Return the (x, y) coordinate for the center point of the cell that contains the specified text.  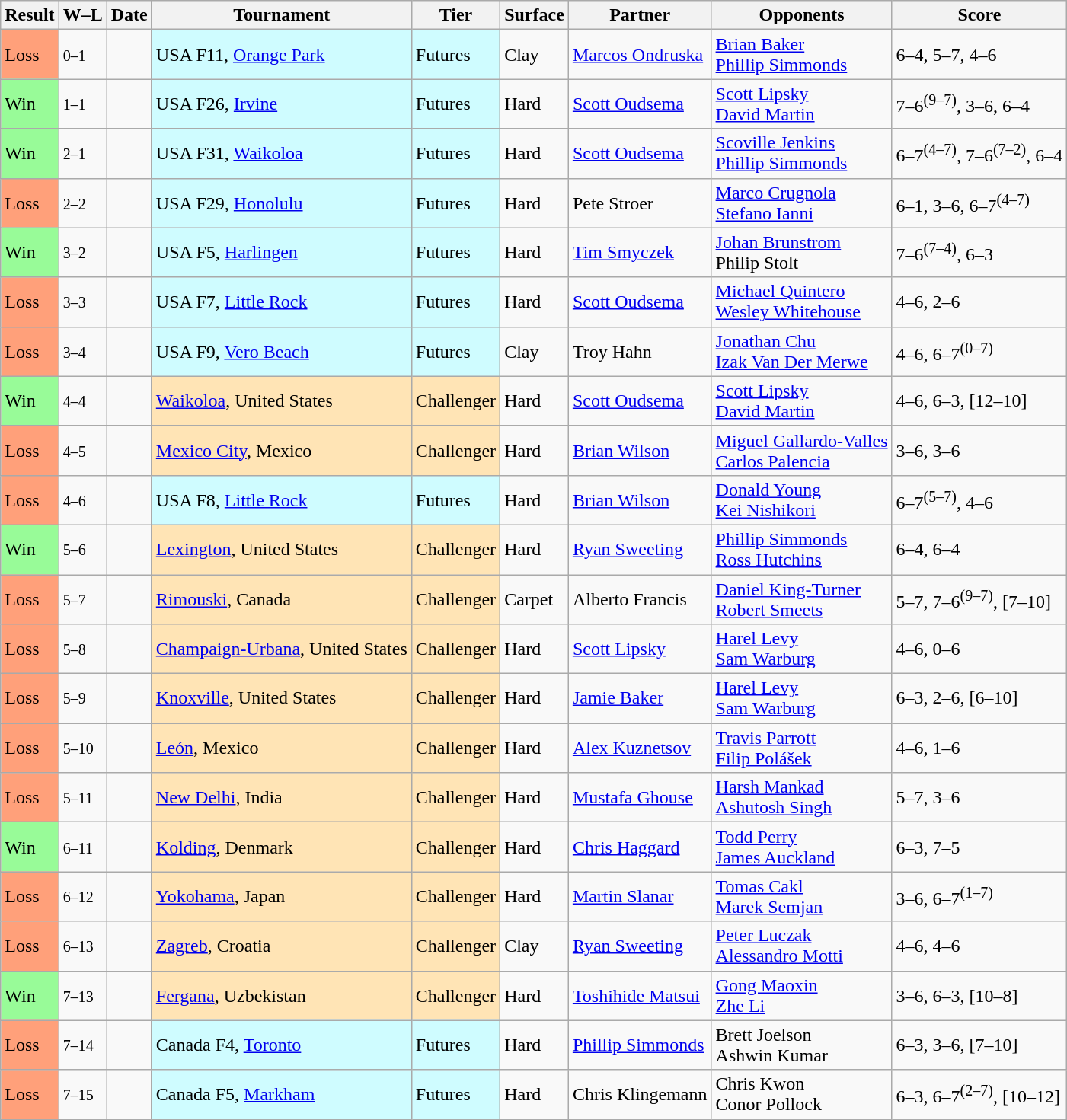
Toshihide Matsui (640, 996)
Jamie Baker (640, 699)
7–6(7–4), 6–3 (979, 253)
Jonathan Chu Izak Van Der Merwe (801, 352)
Canada F5, Markham (282, 1095)
Lexington, United States (282, 550)
2–2 (82, 203)
Gong Maoxin Zhe Li (801, 996)
Harsh Mankad Ashutosh Singh (801, 798)
Peter Luczak Alessandro Motti (801, 946)
Scott Lipsky (640, 649)
Johan Brunstrom Philip Stolt (801, 253)
Chris Klingemann (640, 1095)
Tier (455, 15)
Rimouski, Canada (282, 598)
4–6, 6–7(0–7) (979, 352)
3–2 (82, 253)
Pete Stroer (640, 203)
Scoville Jenkins Phillip Simmonds (801, 154)
2–1 (82, 154)
Fergana, Uzbekistan (282, 996)
5–7, 7–6(9–7), [7–10] (979, 598)
3–4 (82, 352)
USA F7, Little Rock (282, 302)
4–6, 0–6 (979, 649)
W–L (82, 15)
Canada F4, Toronto (282, 1045)
Mustafa Ghouse (640, 798)
Miguel Gallardo-Valles Carlos Palencia (801, 451)
6–13 (82, 946)
4–6 (82, 499)
Yokohama, Japan (282, 897)
USA F31, Waikoloa (282, 154)
5–6 (82, 550)
6–3, 2–6, [6–10] (979, 699)
3–6, 6–3, [10–8] (979, 996)
Daniel King-Turner Robert Smeets (801, 598)
Chris Kwon Conor Pollock (801, 1095)
Score (979, 15)
USA F11, Orange Park (282, 55)
Troy Hahn (640, 352)
USA F8, Little Rock (282, 499)
5–7 (82, 598)
Phillip Simmonds Ross Hutchins (801, 550)
6–4, 5–7, 4–6 (979, 55)
Alberto Francis (640, 598)
4–6, 1–6 (979, 748)
6–7(4–7), 7–6(7–2), 6–4 (979, 154)
Michael Quintero Wesley Whitehouse (801, 302)
3–6, 6–7(1–7) (979, 897)
Chris Haggard (640, 847)
Result (30, 15)
New Delhi, India (282, 798)
Tomas Cakl Marek Semjan (801, 897)
Opponents (801, 15)
Tournament (282, 15)
Partner (640, 15)
Marco Crugnola Stefano Ianni (801, 203)
6–1, 3–6, 6–7(4–7) (979, 203)
7–14 (82, 1045)
Brett Joelson Ashwin Kumar (801, 1045)
Zagreb, Croatia (282, 946)
5–10 (82, 748)
6–7(5–7), 4–6 (979, 499)
USA F29, Honolulu (282, 203)
3–3 (82, 302)
USA F5, Harlingen (282, 253)
Knoxville, United States (282, 699)
Carpet (535, 598)
Donald Young Kei Nishikori (801, 499)
USA F26, Irvine (282, 104)
Travis Parrott Filip Polášek (801, 748)
Date (129, 15)
Alex Kuznetsov (640, 748)
Mexico City, Mexico (282, 451)
Champaign-Urbana, United States (282, 649)
Todd Perry James Auckland (801, 847)
4–5 (82, 451)
3–6, 3–6 (979, 451)
0–1 (82, 55)
Brian Baker Phillip Simmonds (801, 55)
4–4 (82, 400)
6–12 (82, 897)
Marcos Ondruska (640, 55)
1–1 (82, 104)
4–6, 4–6 (979, 946)
Tim Smyczek (640, 253)
4–6, 6–3, [12–10] (979, 400)
6–3, 7–5 (979, 847)
5–8 (82, 649)
7–15 (82, 1095)
6–4, 6–4 (979, 550)
Waikoloa, United States (282, 400)
5–7, 3–6 (979, 798)
5–9 (82, 699)
Surface (535, 15)
USA F9, Vero Beach (282, 352)
5–11 (82, 798)
Phillip Simmonds (640, 1045)
7–6(9–7), 3–6, 6–4 (979, 104)
6–3, 3–6, [7–10] (979, 1045)
4–6, 2–6 (979, 302)
7–13 (82, 996)
6–11 (82, 847)
6–3, 6–7(2–7), [10–12] (979, 1095)
León, Mexico (282, 748)
Kolding, Denmark (282, 847)
Martin Slanar (640, 897)
